Provide the [x, y] coordinate of the cell's center where the given text is located.  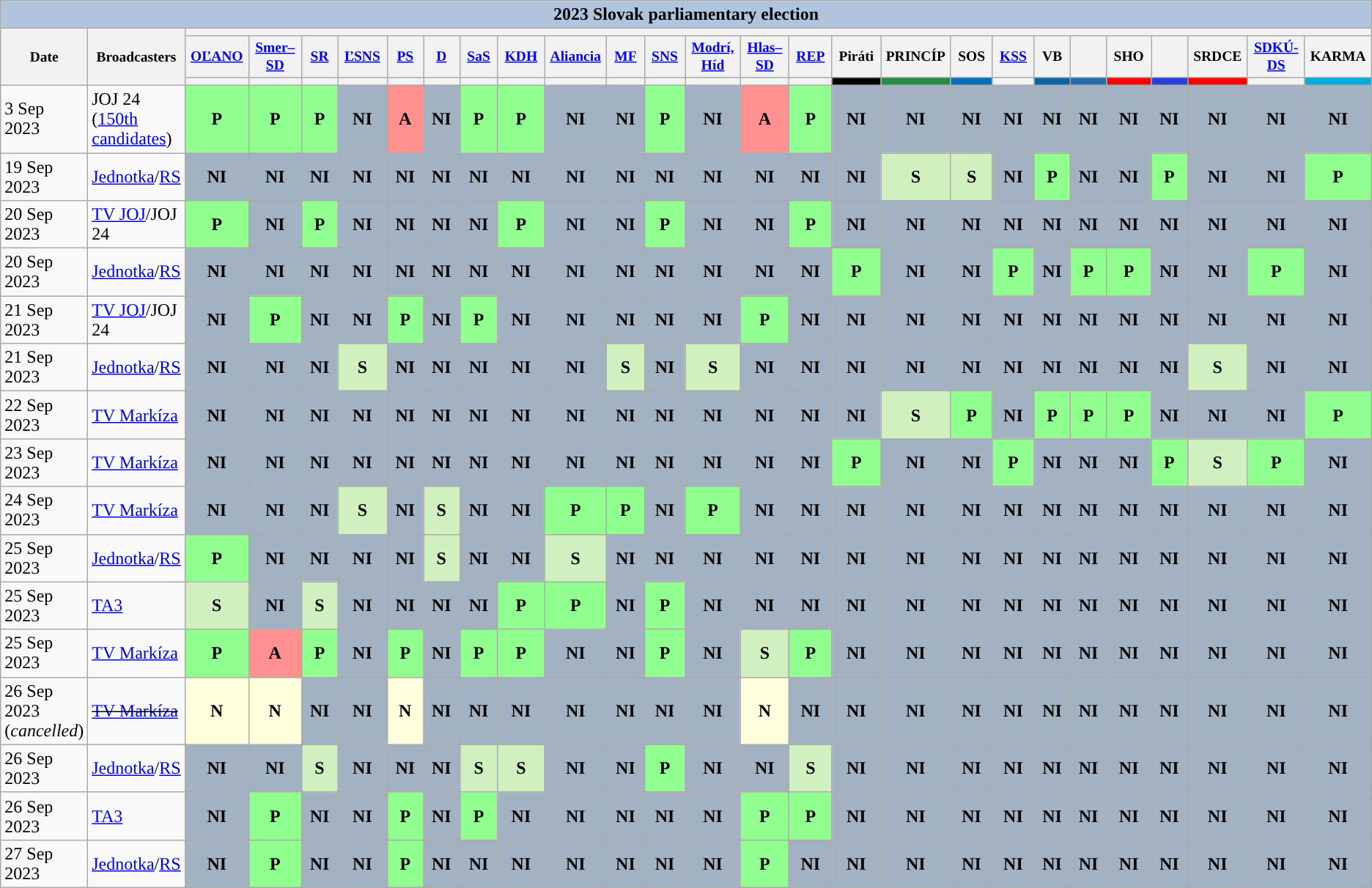
KSS [1013, 56]
Hlas–SD [764, 56]
23 Sep 2023 [44, 463]
26 Sep 2023(cancelled) [44, 711]
SRDCE [1217, 56]
MF [626, 56]
PRINCÍP [916, 56]
Broadcasters [136, 57]
Smer–SD [275, 56]
JOJ 24(150th candidates) [136, 119]
Aliancia [576, 56]
SOS [972, 56]
KARMA [1338, 56]
D [442, 56]
Piráti [856, 56]
SaS [479, 56]
SDKÚ-DS [1276, 56]
SNS [665, 56]
VB [1052, 56]
2023 Slovak parliamentary election [686, 15]
ĽSNS [362, 56]
24 Sep 2023 [44, 510]
KDH [520, 56]
19 Sep 2023 [44, 176]
Date [44, 57]
SHO [1129, 56]
SR [320, 56]
3 Sep 2023 [44, 119]
PS [405, 56]
Modrí, Híd [712, 56]
REP [811, 56]
OĽANO [217, 56]
22 Sep 2023 [44, 415]
27 Sep 2023 [44, 863]
